From the cell containing the given text, extract its center point as (x, y) coordinate. 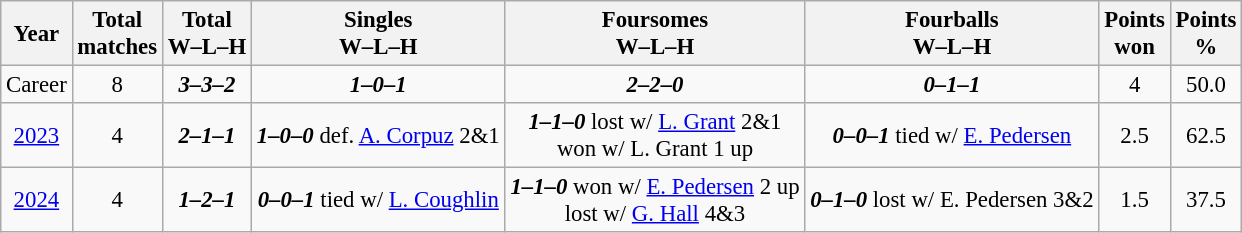
0–1–1 (952, 85)
2.5 (1134, 136)
2–2–0 (655, 85)
1–0–1 (378, 85)
0–0–1 tied w/ E. Pedersen (952, 136)
1–2–1 (206, 200)
0–0–1 tied w/ L. Coughlin (378, 200)
Year (36, 34)
Career (36, 85)
FoursomesW–L–H (655, 34)
SinglesW–L–H (378, 34)
FourballsW–L–H (952, 34)
1–1–0 won w/ E. Pedersen 2 uplost w/ G. Hall 4&3 (655, 200)
1–1–0 lost w/ L. Grant 2&1won w/ L. Grant 1 up (655, 136)
1–0–0 def. A. Corpuz 2&1 (378, 136)
2024 (36, 200)
Pointswon (1134, 34)
2023 (36, 136)
Points% (1206, 34)
37.5 (1206, 200)
1.5 (1134, 200)
62.5 (1206, 136)
Totalmatches (117, 34)
8 (117, 85)
0–1–0 lost w/ E. Pedersen 3&2 (952, 200)
50.0 (1206, 85)
TotalW–L–H (206, 34)
3–3–2 (206, 85)
2–1–1 (206, 136)
